Capture the cell that displays the provided text and extract its [x, y] central coordinate. 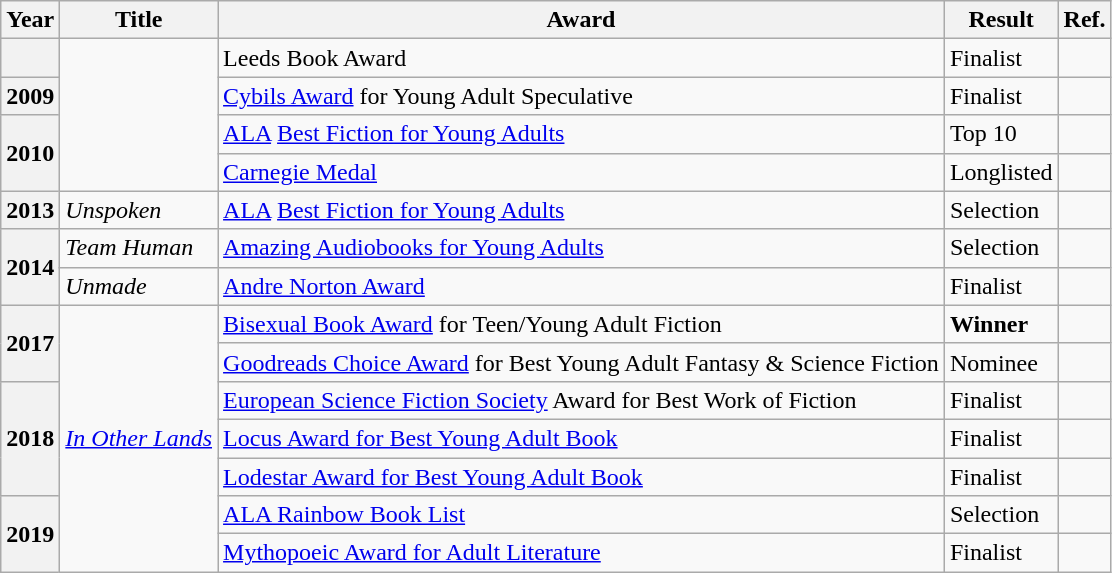
2010 [30, 153]
European Science Fiction Society Award for Best Work of Fiction [582, 400]
Mythopoeic Award for Adult Literature [582, 553]
Ref. [1084, 20]
Result [1001, 20]
Top 10 [1001, 134]
2014 [30, 267]
Amazing Audiobooks for Young Adults [582, 248]
Nominee [1001, 362]
Lodestar Award for Best Young Adult Book [582, 477]
2013 [30, 210]
2017 [30, 343]
In Other Lands [139, 438]
2018 [30, 438]
Goodreads Choice Award for Best Young Adult Fantasy & Science Fiction [582, 362]
Year [30, 20]
Unspoken [139, 210]
Cybils Award for Young Adult Speculative [582, 96]
Andre Norton Award [582, 286]
2019 [30, 534]
Title [139, 20]
Award [582, 20]
Unmade [139, 286]
Bisexual Book Award for Teen/Young Adult Fiction [582, 324]
Longlisted [1001, 172]
ALA Rainbow Book List [582, 515]
2009 [30, 96]
Winner [1001, 324]
Locus Award for Best Young Adult Book [582, 438]
Carnegie Medal [582, 172]
Leeds Book Award [582, 58]
Team Human [139, 248]
